Find where the given text appears and provide that cell's center as (x, y) coordinate. 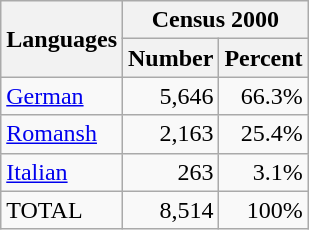
2,163 (171, 134)
3.1% (264, 172)
5,646 (171, 96)
100% (264, 210)
Italian (62, 172)
Number (171, 58)
25.4% (264, 134)
German (62, 96)
Romansh (62, 134)
Census 2000 (216, 20)
Percent (264, 58)
8,514 (171, 210)
TOTAL (62, 210)
Languages (62, 39)
66.3% (264, 96)
263 (171, 172)
